Capture the cell that displays the provided text and extract its [X, Y] central coordinate. 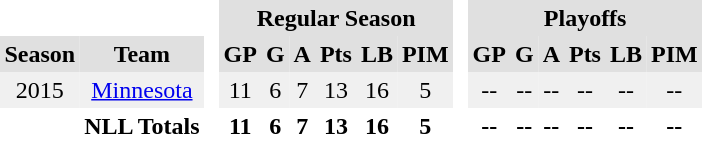
NLL Totals [142, 126]
Minnesota [142, 90]
Team [142, 54]
Playoffs [585, 18]
2015 [40, 90]
Season [40, 54]
Regular Season [336, 18]
